From the cell containing the given text, extract its center point as (x, y) coordinate. 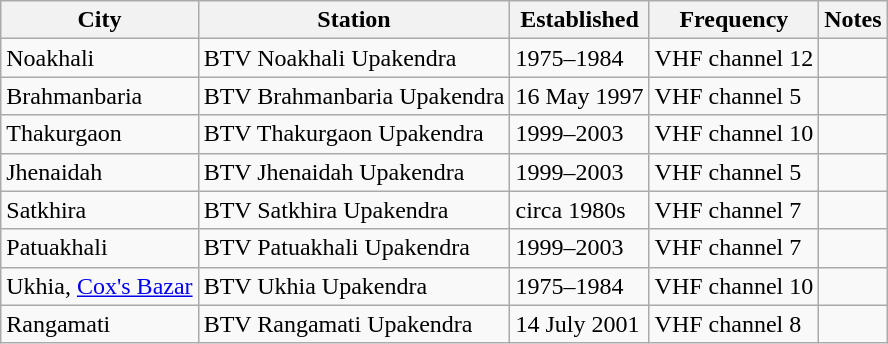
Jhenaidah (100, 172)
Satkhira (100, 210)
VHF channel 8 (734, 324)
BTV Ukhia Upakendra (354, 286)
Notes (853, 20)
Thakurgaon (100, 134)
Brahmanbaria (100, 96)
BTV Patuakhali Upakendra (354, 248)
BTV Noakhali Upakendra (354, 58)
City (100, 20)
Established (580, 20)
BTV Brahmanbaria Upakendra (354, 96)
Rangamati (100, 324)
VHF channel 12 (734, 58)
16 May 1997 (580, 96)
BTV Satkhira Upakendra (354, 210)
circa 1980s (580, 210)
Noakhali (100, 58)
14 July 2001 (580, 324)
BTV Jhenaidah Upakendra (354, 172)
Patuakhali (100, 248)
Station (354, 20)
Frequency (734, 20)
BTV Rangamati Upakendra (354, 324)
Ukhia, Cox's Bazar (100, 286)
BTV Thakurgaon Upakendra (354, 134)
